Return the (X, Y) coordinate for the center point of the cell that contains the specified text.  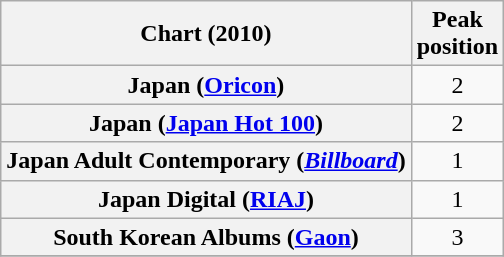
Peakposition (457, 34)
Japan (Oricon) (206, 85)
3 (457, 237)
Japan Adult Contemporary (Billboard) (206, 161)
Chart (2010) (206, 34)
Japan (Japan Hot 100) (206, 123)
South Korean Albums (Gaon) (206, 237)
Japan Digital (RIAJ) (206, 199)
